Return (x, y) of the center of cell containing provided text 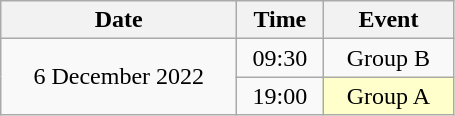
Group A (388, 96)
Group B (388, 58)
Time (280, 20)
Event (388, 20)
Date (119, 20)
19:00 (280, 96)
09:30 (280, 58)
6 December 2022 (119, 77)
